Extract the (x, y) coordinate from the center of the cell holding the provided text.  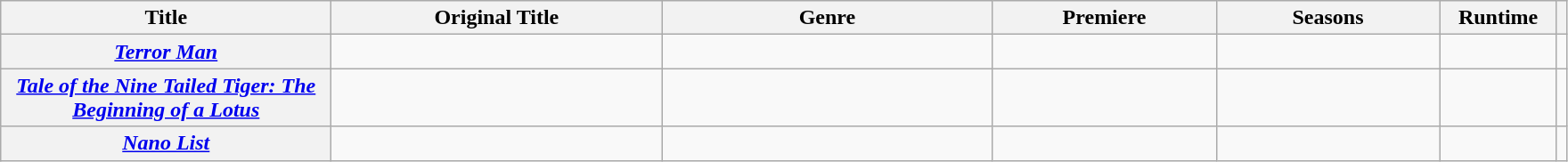
Nano List (166, 143)
Original Title (497, 18)
Terror Man (166, 52)
Title (166, 18)
Tale of the Nine Tailed Tiger: The Beginning of a Lotus (166, 98)
Runtime (1499, 18)
Seasons (1327, 18)
Premiere (1105, 18)
Genre (827, 18)
